Locate the cell with the specified text and output its [x, y] center coordinate. 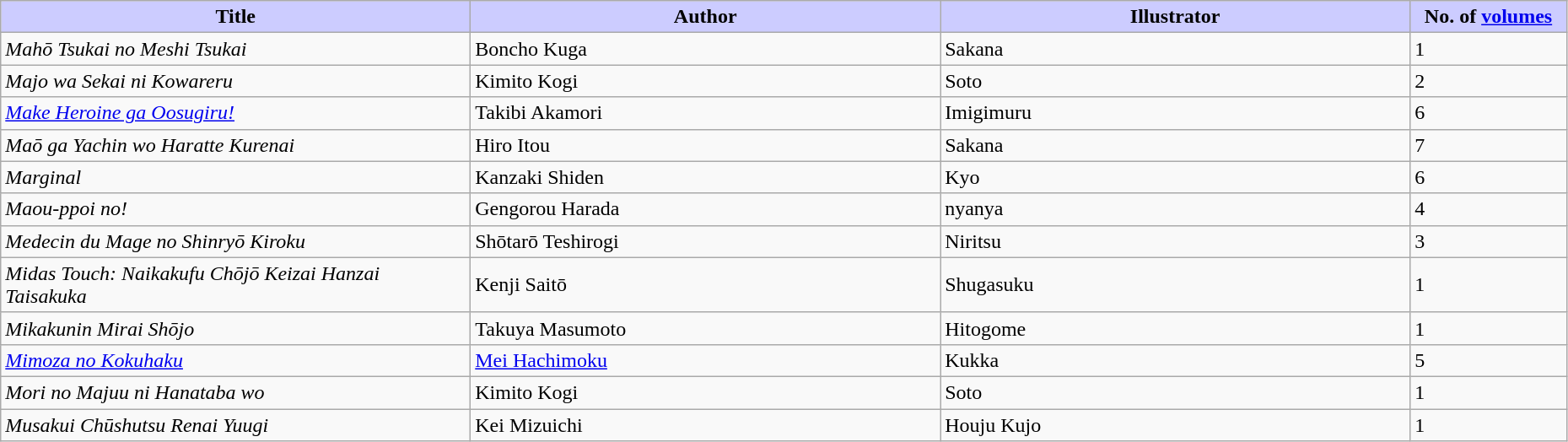
Takuya Masumoto [705, 328]
Make Heroine ga Oosugiru! [236, 113]
Midas Touch: Naikakufu Chōjō Keizai Hanzai Taisakuka [236, 285]
No. of volumes [1489, 17]
Shōtarō Teshirogi [705, 241]
Musakui Chūshutsu Renai Yuugi [236, 424]
Imigimuru [1176, 113]
Gengorou Harada [705, 209]
Mimoza no Kokuhaku [236, 360]
Majo wa Sekai ni Kowareru [236, 81]
Hiro Itou [705, 145]
Author [705, 17]
Marginal [236, 177]
Boncho Kuga [705, 49]
Niritsu [1176, 241]
Title [236, 17]
Kenji Saitō [705, 285]
nyanya [1176, 209]
Maō ga Yachin wo Haratte Kurenai [236, 145]
Mahō Tsukai no Meshi Tsukai [236, 49]
Mikakunin Mirai Shōjo [236, 328]
Kei Mizuichi [705, 424]
3 [1489, 241]
Hitogome [1176, 328]
Kanzaki Shiden [705, 177]
Kyo [1176, 177]
2 [1489, 81]
Houju Kujo [1176, 424]
Maou-ppoi no! [236, 209]
Mori no Majuu ni Hanataba wo [236, 392]
5 [1489, 360]
4 [1489, 209]
Illustrator [1176, 17]
Kukka [1176, 360]
Mei Hachimoku [705, 360]
Shugasuku [1176, 285]
Takibi Akamori [705, 113]
Medecin du Mage no Shinryō Kiroku [236, 241]
7 [1489, 145]
